Extract the [X, Y] coordinate from the center of the cell holding the provided text.  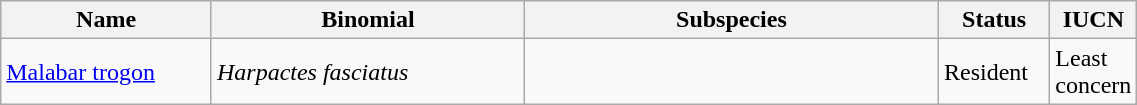
IUCN [1094, 20]
Resident [994, 72]
Harpactes fasciatus [368, 72]
Binomial [368, 20]
Least concern [1094, 72]
Status [994, 20]
Name [106, 20]
Subspecies [731, 20]
Malabar trogon [106, 72]
